Determine the (X, Y) coordinate at the center of the cell enclosing the given text.  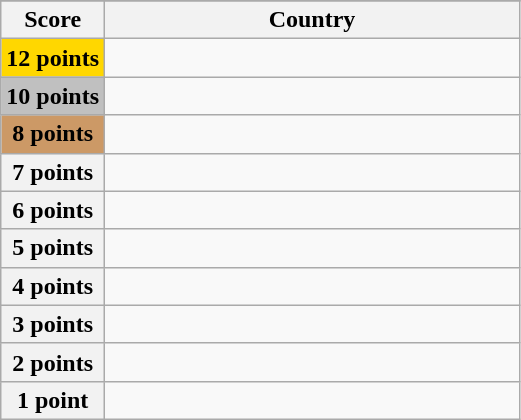
6 points (53, 210)
10 points (53, 96)
1 point (53, 400)
5 points (53, 248)
Country (312, 20)
8 points (53, 134)
2 points (53, 362)
4 points (53, 286)
7 points (53, 172)
12 points (53, 58)
Score (53, 20)
3 points (53, 324)
